For the text-containing cell, return its midpoint in [x, y] coordinate format. 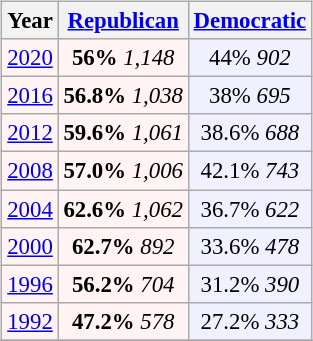
38% 695 [250, 96]
62.7% 892 [123, 246]
56.8% 1,038 [123, 96]
1996 [30, 284]
56.2% 704 [123, 284]
Republican [123, 21]
27.2% 333 [250, 321]
2000 [30, 246]
33.6% 478 [250, 246]
2012 [30, 133]
42.1% 743 [250, 171]
31.2% 390 [250, 284]
2020 [30, 58]
2004 [30, 209]
Democratic [250, 21]
57.0% 1,006 [123, 171]
2016 [30, 96]
38.6% 688 [250, 133]
Year [30, 21]
2008 [30, 171]
1992 [30, 321]
47.2% 578 [123, 321]
56% 1,148 [123, 58]
44% 902 [250, 58]
59.6% 1,061 [123, 133]
62.6% 1,062 [123, 209]
36.7% 622 [250, 209]
